Capture the cell that displays the provided text and extract its (x, y) central coordinate. 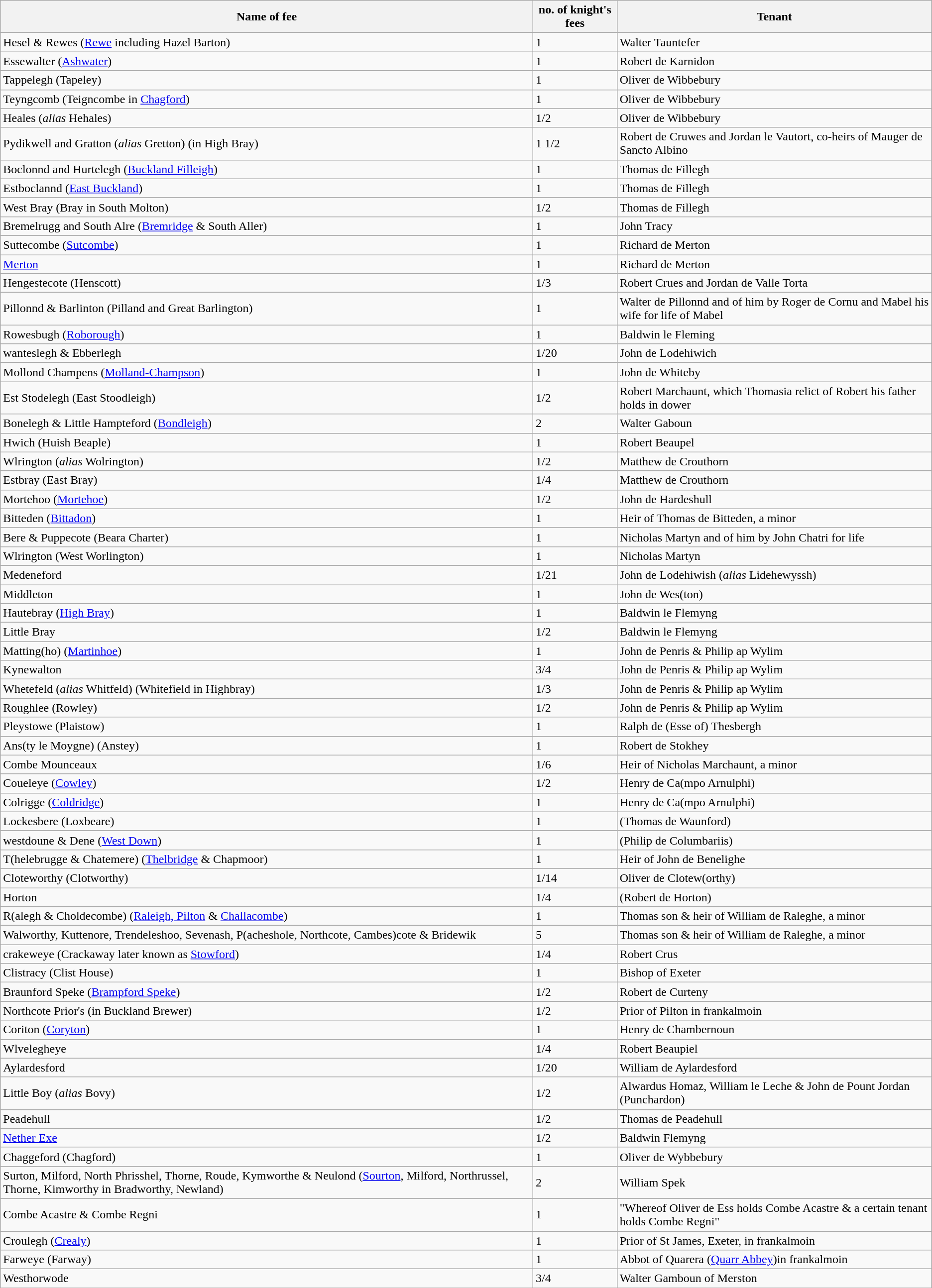
Walter Gaboun (774, 424)
Horton (267, 897)
Westhorwode (267, 1279)
Thomas de Peadehull (774, 1119)
Alwardus Homaz, William le Leche & John de Pount Jordan (Punchardon) (774, 1093)
Bishop of Exeter (774, 973)
Bere & Puppecote (Beara Charter) (267, 537)
Farweye (Farway) (267, 1260)
Heales (alias Hehales) (267, 118)
Hesel & Rewes (Rewe including Hazel Barton) (267, 42)
5 (575, 935)
Boclonnd and Hurtelegh (Buckland Filleigh) (267, 169)
Northcote Prior's (in Buckland Brewer) (267, 1011)
Hengestecote (Henscott) (267, 283)
Pydikwell and Gratton (alias Gretton) (in High Bray) (267, 143)
Tenant (774, 17)
Ralph de (Esse of) Thesbergh (774, 727)
"Whereof Oliver de Ess holds Combe Acastre & a certain tenant holds Combe Regni" (774, 1214)
Robert de Karnidon (774, 61)
John de Wes(ton) (774, 594)
Nicholas Martyn (774, 556)
Oliver de Clotew(orthy) (774, 878)
Combe Mounceaux (267, 764)
Prior of Pilton in frankalmoin (774, 1011)
Peadehull (267, 1119)
Little Bray (267, 632)
Heir of Nicholas Marchaunt, a minor (774, 764)
Mollond Champens (Molland-Champson) (267, 372)
Walter Tauntefer (774, 42)
1/21 (575, 575)
Estboclannd (East Buckland) (267, 188)
Chaggeford (Chagford) (267, 1157)
Robert Crues and Jordan de Valle Torta (774, 283)
Surton, Milford, North Phrisshel, Thorne, Roude, Kymworthe & Neulond (Sourton, Milford, Northrussel, Thorne, Kimworthy in Bradworthy, Newland) (267, 1182)
Henry de Chambernoun (774, 1030)
Wlrington (West Worlington) (267, 556)
John Tracy (774, 226)
R(alegh & Choldecombe) (Raleigh, Pilton & Challacombe) (267, 916)
Wlvelegheye (267, 1049)
1 1/2 (575, 143)
Tappelegh (Tapeley) (267, 80)
Merton (267, 264)
Nicholas Martyn and of him by John Chatri for life (774, 537)
Coriton (Coryton) (267, 1030)
Braunford Speke (Brampford Speke) (267, 992)
Pillonnd & Barlinton (Pilland and Great Barlington) (267, 309)
Walter de Pillonnd and of him by Roger de Cornu and Mabel his wife for life of Mabel (774, 309)
(Philip de Columbariis) (774, 840)
Roughlee (Rowley) (267, 708)
Hwich (Huish Beaple) (267, 442)
westdoune & Dene (West Down) (267, 840)
Clistracy (Clist House) (267, 973)
Aylardesford (267, 1068)
John de Hardeshull (774, 499)
Whetefeld (alias Whitfeld) (Whitefield in Highbray) (267, 689)
Robert de Cruwes and Jordan le Vautort, co-heirs of Mauger de Sancto Albino (774, 143)
William de Aylardesford (774, 1068)
Hautebray (High Bray) (267, 613)
Suttecombe (Sutcombe) (267, 245)
Pleystowe (Plaistow) (267, 727)
William Spek (774, 1182)
Teyngcomb (Teigncombe in Chagford) (267, 99)
1/6 (575, 764)
Robert de Curteny (774, 992)
Prior of St James, Exeter, in frankalmoin (774, 1241)
no. of knight's fees (575, 17)
(Robert de Horton) (774, 897)
wanteslegh & Ebberlegh (267, 353)
Essewalter (Ashwater) (267, 61)
Colrigge (Coldridge) (267, 802)
Bonelegh & Little Hampteford (Bondleigh) (267, 424)
Abbot of Quarera (Quarr Abbey)in frankalmoin (774, 1260)
Oliver de Wybbebury (774, 1157)
T(helebrugge & Chatemere) (Thelbridge & Chapmoor) (267, 859)
Robert de Stokhey (774, 746)
Walworthy, Kuttenore, Trendeleshoo, Sevenash, P(acheshole, Northcote, Cambes)cote & Bridewik (267, 935)
Combe Acastre & Combe Regni (267, 1214)
Heir of John de Benelighe (774, 859)
Robert Beaupiel (774, 1049)
Est Stodelegh (East Stoodleigh) (267, 398)
Robert Beaupel (774, 442)
John de Lodehiwish (alias Lidehewyssh) (774, 575)
Wlrington (alias Wolrington) (267, 461)
Walter Gamboun of Merston (774, 1279)
Cloteworthy (Clotworthy) (267, 878)
Bitteden (Bittadon) (267, 518)
West Bray (Bray in South Molton) (267, 207)
John de Whiteby (774, 372)
Middleton (267, 594)
crakeweye (Crackaway later known as Stowford) (267, 954)
Heir of Thomas de Bitteden, a minor (774, 518)
Little Boy (alias Bovy) (267, 1093)
Kynewalton (267, 670)
1/14 (575, 878)
Rowesbugh (Roborough) (267, 334)
Croulegh (Crealy) (267, 1241)
Robert Crus (774, 954)
Medeneford (267, 575)
Name of fee (267, 17)
Nether Exe (267, 1138)
Lockesbere (Loxbeare) (267, 821)
Baldwin le Fleming (774, 334)
Coueleye (Cowley) (267, 783)
Bremelrugg and South Alre (Bremridge & South Aller) (267, 226)
Robert Marchaunt, which Thomasia relict of Robert his father holds in dower (774, 398)
Ans(ty le Moygne) (Anstey) (267, 746)
Estbray (East Bray) (267, 480)
Mortehoo (Mortehoe) (267, 499)
John de Lodehiwich (774, 353)
(Thomas de Waunford) (774, 821)
Matting(ho) (Martinhoe) (267, 651)
Baldwin Flemyng (774, 1138)
